Extract the [x, y] coordinate from the center of the cell holding the provided text.  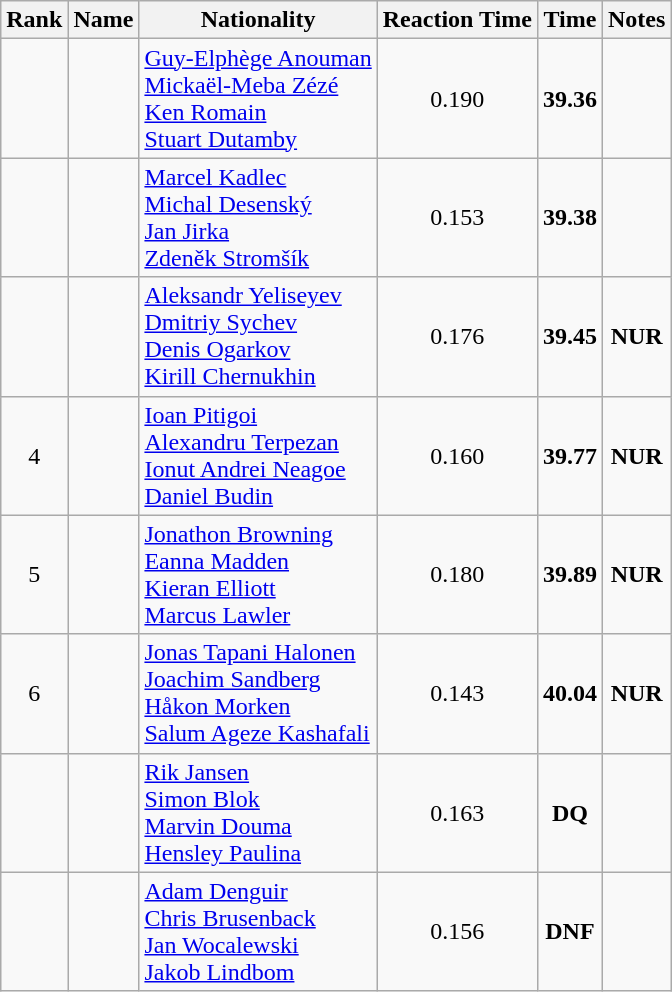
Time [570, 20]
Nationality [258, 20]
0.163 [457, 812]
0.190 [457, 98]
40.04 [570, 694]
0.160 [457, 456]
39.77 [570, 456]
Reaction Time [457, 20]
Rik JansenSimon BlokMarvin DoumaHensley Paulina [258, 812]
39.38 [570, 218]
39.89 [570, 574]
6 [34, 694]
39.45 [570, 336]
0.156 [457, 932]
Jonathon BrowningEanna MaddenKieran ElliottMarcus Lawler [258, 574]
4 [34, 456]
Name [104, 20]
Aleksandr YeliseyevDmitriy SychevDenis OgarkovKirill Chernukhin [258, 336]
Jonas Tapani HalonenJoachim SandbergHåkon MorkenSalum Ageze Kashafali [258, 694]
39.36 [570, 98]
0.176 [457, 336]
DQ [570, 812]
0.180 [457, 574]
0.153 [457, 218]
Rank [34, 20]
0.143 [457, 694]
Marcel KadlecMichal DesenskýJan JirkaZdeněk Stromšík [258, 218]
5 [34, 574]
Adam DenguirChris BrusenbackJan WocalewskiJakob Lindbom [258, 932]
Ioan PitigoiAlexandru TerpezanIonut Andrei NeagoeDaniel Budin [258, 456]
Notes [636, 20]
DNF [570, 932]
Guy-Elphège AnoumanMickaël-Meba ZézéKen RomainStuart Dutamby [258, 98]
